From the cell containing the given text, extract its center point as [X, Y] coordinate. 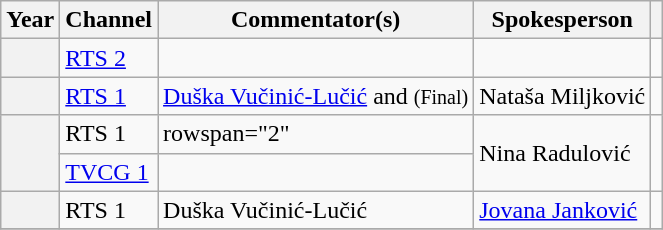
Commentator(s) [316, 20]
Spokesperson [562, 20]
Duška Vučinić-Lučić and (Final) [316, 96]
Year [30, 20]
RTS 2 [109, 58]
Jovana Janković [562, 210]
Duška Vučinić-Lučić [316, 210]
Nina Radulović [562, 153]
TVCG 1 [109, 172]
rowspan="2" [316, 134]
Channel [109, 20]
Nataša Miljković [562, 96]
